Detect which cell encompasses the target text, then output its (x, y) center coordinate. 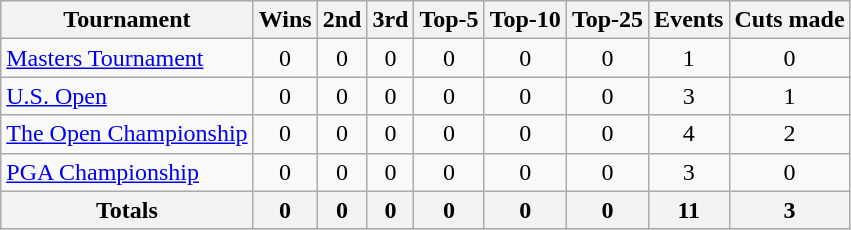
Top-25 (607, 20)
Top-10 (525, 20)
3rd (390, 20)
2nd (342, 20)
Top-5 (449, 20)
Wins (285, 20)
Events (689, 20)
Cuts made (790, 20)
PGA Championship (127, 172)
Masters Tournament (127, 58)
11 (689, 210)
2 (790, 134)
4 (689, 134)
The Open Championship (127, 134)
U.S. Open (127, 96)
Tournament (127, 20)
Totals (127, 210)
